Return the (x, y) coordinate for the center point of the cell that contains the specified text.  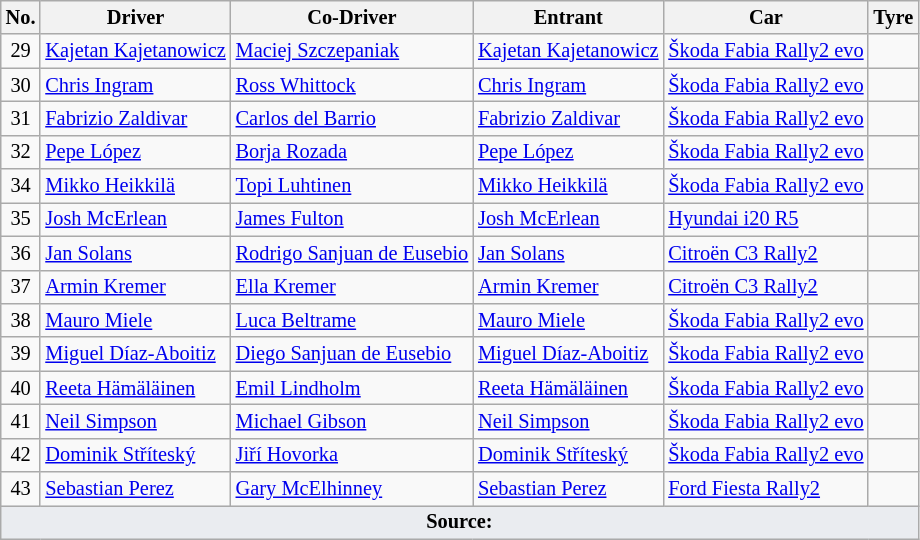
Entrant (568, 17)
Jiří Hovorka (352, 455)
36 (21, 253)
Emil Lindholm (352, 388)
30 (21, 85)
Co-Driver (352, 17)
39 (21, 354)
35 (21, 219)
41 (21, 421)
Diego Sanjuan de Eusebio (352, 354)
Maciej Szczepaniak (352, 51)
34 (21, 186)
Topi Luhtinen (352, 186)
37 (21, 287)
Ella Kremer (352, 287)
Ford Fiesta Rally2 (766, 489)
Ross Whittock (352, 85)
Hyundai i20 R5 (766, 219)
32 (21, 152)
43 (21, 489)
38 (21, 320)
42 (21, 455)
40 (21, 388)
Source: (460, 522)
Carlos del Barrio (352, 118)
Rodrigo Sanjuan de Eusebio (352, 253)
Gary McElhinney (352, 489)
31 (21, 118)
Tyre (893, 17)
No. (21, 17)
Car (766, 17)
29 (21, 51)
Luca Beltrame (352, 320)
Michael Gibson (352, 421)
Driver (135, 17)
Borja Rozada (352, 152)
James Fulton (352, 219)
